Return (x, y) of the center of cell containing provided text 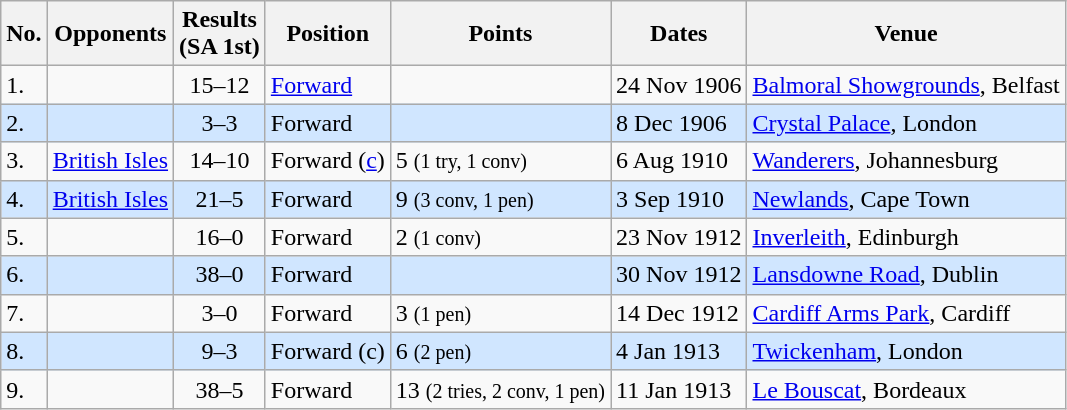
9 (3 conv, 1 pen) (500, 199)
9. (24, 389)
3 Sep 1910 (679, 199)
4 Jan 1913 (679, 351)
11 Jan 1913 (679, 389)
6. (24, 275)
23 Nov 1912 (679, 237)
3. (24, 161)
Cardiff Arms Park, Cardiff (906, 313)
Twickenham, London (906, 351)
6 Aug 1910 (679, 161)
Position (328, 34)
No. (24, 34)
Wanderers, Johannesburg (906, 161)
5. (24, 237)
8 Dec 1906 (679, 123)
2. (24, 123)
13 (2 tries, 2 conv, 1 pen) (500, 389)
Crystal Palace, London (906, 123)
38–5 (220, 389)
24 Nov 1906 (679, 85)
6 (2 pen) (500, 351)
5 (1 try, 1 conv) (500, 161)
21–5 (220, 199)
Dates (679, 34)
16–0 (220, 237)
38–0 (220, 275)
14–10 (220, 161)
3 (1 pen) (500, 313)
3–3 (220, 123)
30 Nov 1912 (679, 275)
Newlands, Cape Town (906, 199)
Results(SA 1st) (220, 34)
Le Bouscat, Bordeaux (906, 389)
2 (1 conv) (500, 237)
7. (24, 313)
8. (24, 351)
Lansdowne Road, Dublin (906, 275)
3–0 (220, 313)
Points (500, 34)
Venue (906, 34)
15–12 (220, 85)
Opponents (110, 34)
14 Dec 1912 (679, 313)
Balmoral Showgrounds, Belfast (906, 85)
4. (24, 199)
Inverleith, Edinburgh (906, 237)
1. (24, 85)
9–3 (220, 351)
